Output the (X, Y) coordinate of the center of the cell containing the given text.  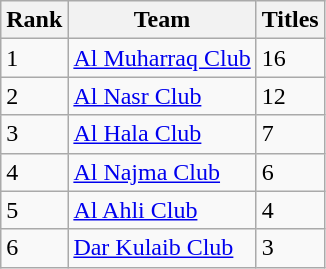
1 (34, 58)
Al Najma Club (162, 172)
Al Ahli Club (162, 210)
Rank (34, 20)
2 (34, 96)
7 (290, 134)
Dar Kulaib Club (162, 248)
16 (290, 58)
5 (34, 210)
12 (290, 96)
Al Hala Club (162, 134)
Al Muharraq Club (162, 58)
Team (162, 20)
Al Nasr Club (162, 96)
Titles (290, 20)
